Pinpoint the cell where the given text exists, returning its [X, Y] midpoint coordinate. 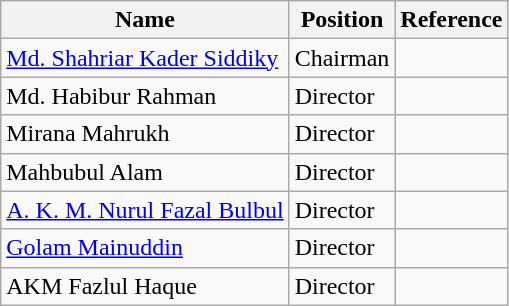
Name [145, 20]
Position [342, 20]
Reference [452, 20]
A. K. M. Nurul Fazal Bulbul [145, 210]
Md. Habibur Rahman [145, 96]
Chairman [342, 58]
Md. Shahriar Kader Siddiky [145, 58]
Mirana Mahrukh [145, 134]
Golam Mainuddin [145, 248]
AKM Fazlul Haque [145, 286]
Mahbubul Alam [145, 172]
